Return the [x, y] coordinate for the center point of the cell that contains the specified text.  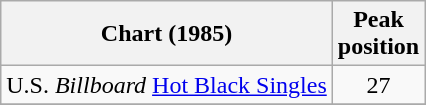
U.S. Billboard Hot Black Singles [167, 85]
27 [378, 85]
Peakposition [378, 34]
Chart (1985) [167, 34]
